Identify which cell holds the provided text, then report its [x, y] central coordinate. 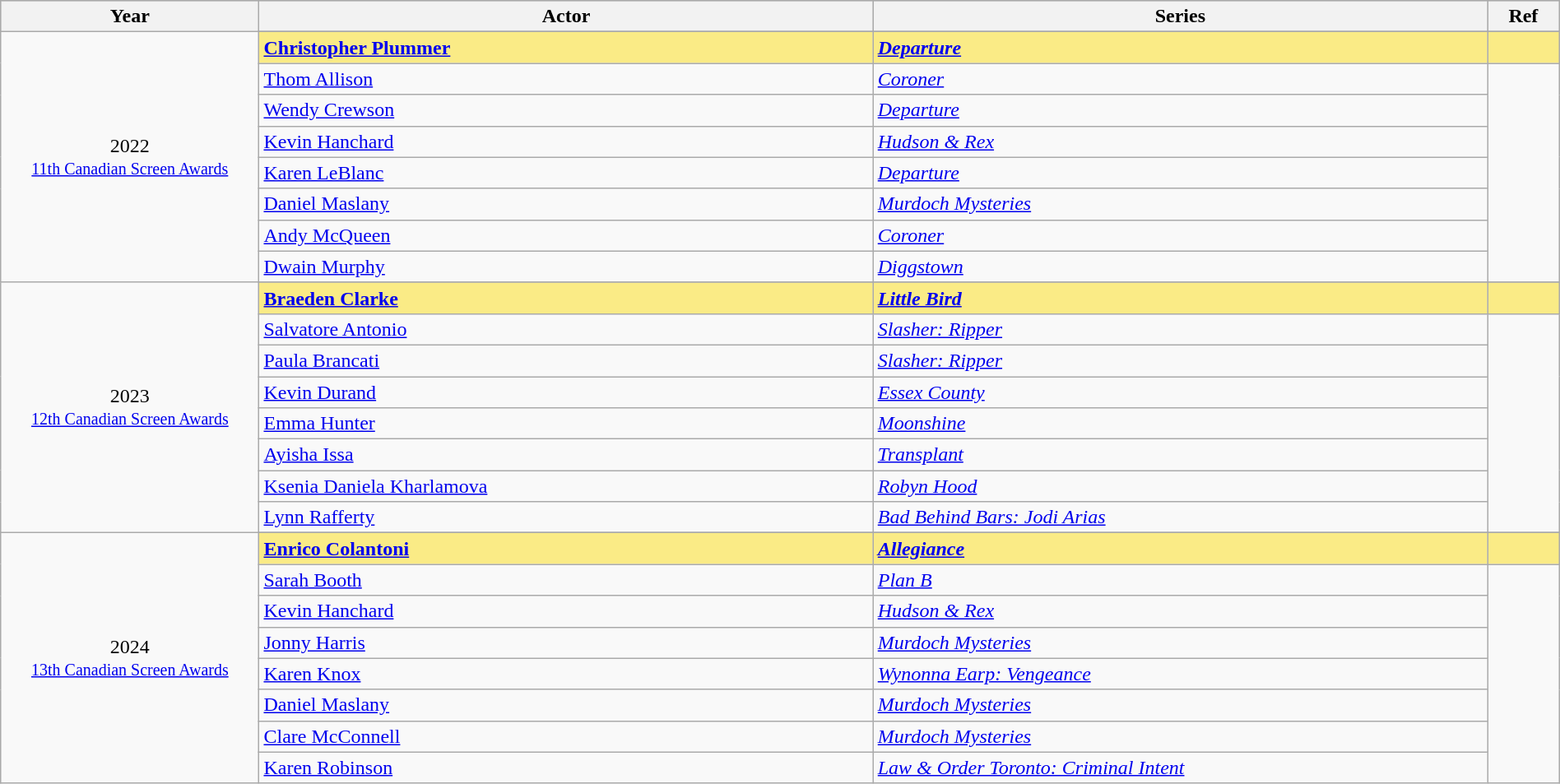
2023 12th Canadian Screen Awards [130, 407]
Transplant [1180, 455]
Year [130, 16]
Wynonna Earp: Vengeance [1180, 674]
Moonshine [1180, 424]
Clare McConnell [566, 736]
Karen LeBlanc [566, 173]
Diggstown [1180, 267]
Wendy Crewson [566, 110]
Actor [566, 16]
Plan B [1180, 580]
Kevin Durand [566, 392]
Little Bird [1180, 298]
Enrico Colantoni [566, 549]
2022 11th Canadian Screen Awards [130, 157]
Ayisha Issa [566, 455]
Robyn Hood [1180, 486]
Thom Allison [566, 79]
Braeden Clarke [566, 298]
Andy McQueen [566, 235]
Allegiance [1180, 549]
Ksenia Daniela Kharlamova [566, 486]
Karen Knox [566, 674]
Emma Hunter [566, 424]
Salvatore Antonio [566, 329]
Essex County [1180, 392]
Sarah Booth [566, 580]
Jonny Harris [566, 643]
Dwain Murphy [566, 267]
Law & Order Toronto: Criminal Intent [1180, 768]
Karen Robinson [566, 768]
Series [1180, 16]
Bad Behind Bars: Jodi Arias [1180, 517]
Christopher Plummer [566, 48]
2024 13th Canadian Screen Awards [130, 658]
Ref [1524, 16]
Lynn Rafferty [566, 517]
Paula Brancati [566, 360]
